Detect which cell encompasses the target text, then output its [x, y] center coordinate. 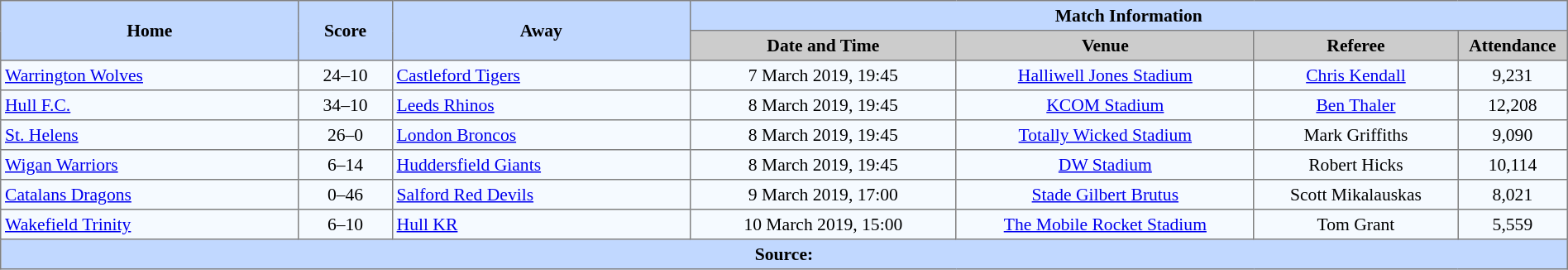
10,114 [1513, 165]
Huddersfield Giants [541, 165]
Hull F.C. [150, 105]
24–10 [346, 75]
Robert Hicks [1355, 165]
9,231 [1513, 75]
KCOM Stadium [1105, 105]
Venue [1105, 46]
Hull KR [541, 224]
London Broncos [541, 135]
10 March 2019, 15:00 [823, 224]
Ben Thaler [1355, 105]
Referee [1355, 46]
Source: [784, 254]
5,559 [1513, 224]
Halliwell Jones Stadium [1105, 75]
6–14 [346, 165]
Away [541, 31]
Date and Time [823, 46]
12,208 [1513, 105]
Tom Grant [1355, 224]
St. Helens [150, 135]
8,021 [1513, 195]
7 March 2019, 19:45 [823, 75]
Catalans Dragons [150, 195]
Leeds Rhinos [541, 105]
Wigan Warriors [150, 165]
Home [150, 31]
Chris Kendall [1355, 75]
Attendance [1513, 46]
0–46 [346, 195]
9 March 2019, 17:00 [823, 195]
34–10 [346, 105]
Score [346, 31]
26–0 [346, 135]
The Mobile Rocket Stadium [1105, 224]
Warrington Wolves [150, 75]
Mark Griffiths [1355, 135]
Stade Gilbert Brutus [1105, 195]
Totally Wicked Stadium [1105, 135]
DW Stadium [1105, 165]
9,090 [1513, 135]
6–10 [346, 224]
Wakefield Trinity [150, 224]
Scott Mikalauskas [1355, 195]
Castleford Tigers [541, 75]
Match Information [1128, 16]
Salford Red Devils [541, 195]
